Extract the [X, Y] coordinate from the center of the cell holding the provided text.  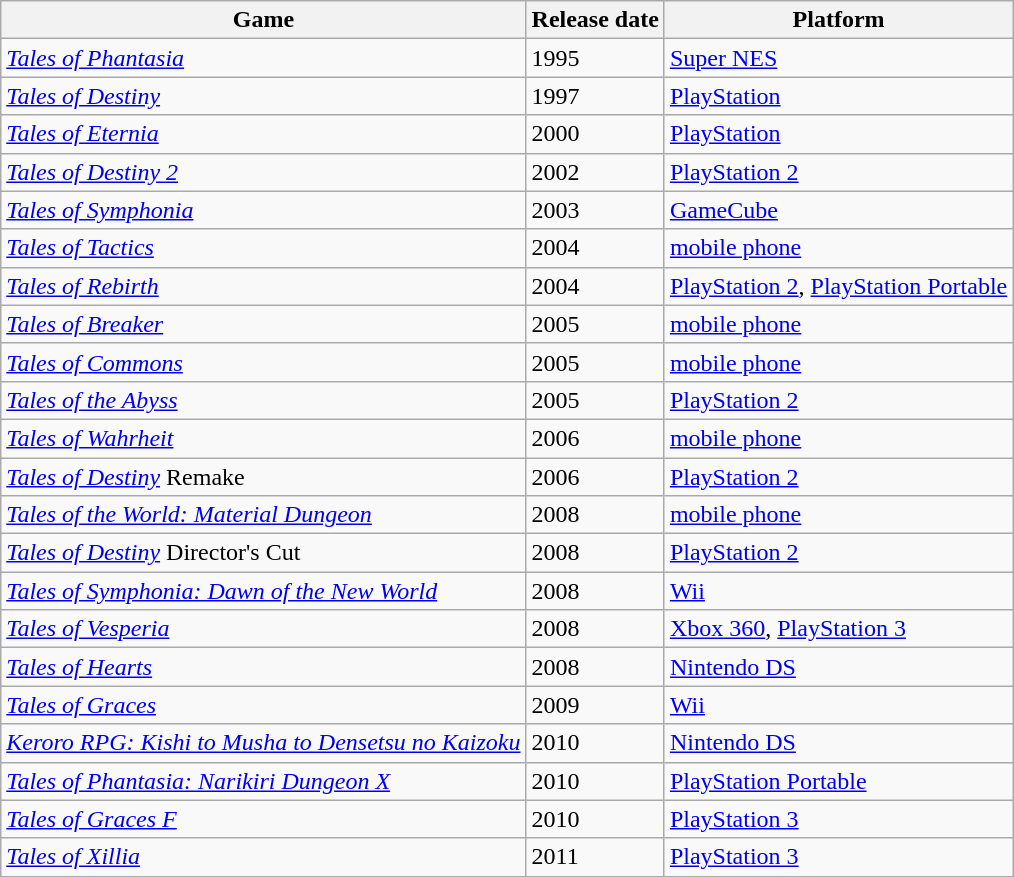
Tales of Wahrheit [264, 438]
Tales of Symphonia: Dawn of the New World [264, 591]
Tales of Symphonia [264, 210]
Keroro RPG: Kishi to Musha to Densetsu no Kaizoku [264, 743]
Tales of Graces [264, 705]
Tales of the Abyss [264, 400]
Tales of Phantasia [264, 58]
Tales of Hearts [264, 667]
Tales of Vesperia [264, 629]
2003 [595, 210]
Game [264, 20]
GameCube [838, 210]
Super NES [838, 58]
PlayStation 2, PlayStation Portable [838, 286]
Tales of Destiny Remake [264, 477]
Tales of Tactics [264, 248]
Tales of Rebirth [264, 286]
Platform [838, 20]
2002 [595, 172]
Tales of Commons [264, 362]
Tales of Phantasia: Narikiri Dungeon X [264, 781]
Tales of Destiny 2 [264, 172]
Tales of the World: Material Dungeon [264, 515]
2011 [595, 857]
2009 [595, 705]
Tales of Xillia [264, 857]
Xbox 360, PlayStation 3 [838, 629]
Tales of Graces F [264, 819]
Tales of Destiny Director's Cut [264, 553]
PlayStation Portable [838, 781]
1995 [595, 58]
Tales of Destiny [264, 96]
Tales of Eternia [264, 134]
Tales of Breaker [264, 324]
1997 [595, 96]
Release date [595, 20]
2000 [595, 134]
